Locate the cell with the specified text and output its [X, Y] center coordinate. 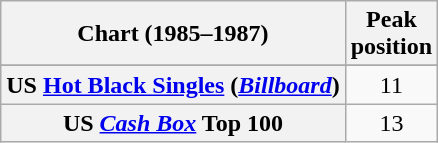
13 [391, 123]
US Hot Black Singles (Billboard) [173, 85]
Peakposition [391, 34]
US Cash Box Top 100 [173, 123]
Chart (1985–1987) [173, 34]
11 [391, 85]
